Return the [x, y] coordinate for the center point of the cell that contains the specified text.  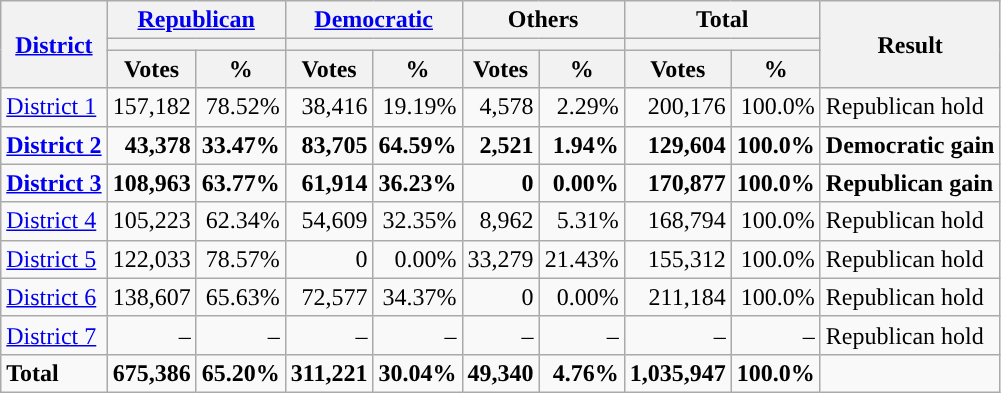
District 1 [54, 107]
155,312 [678, 259]
2.29% [582, 107]
4,578 [500, 107]
1.94% [582, 145]
61,914 [329, 183]
200,176 [678, 107]
108,963 [152, 183]
30.04% [418, 373]
21.43% [582, 259]
Republican [196, 20]
72,577 [329, 297]
129,604 [678, 145]
32.35% [418, 221]
64.59% [418, 145]
Result [910, 44]
36.23% [418, 183]
5.31% [582, 221]
Democratic [374, 20]
District 4 [54, 221]
38,416 [329, 107]
2,521 [500, 145]
19.19% [418, 107]
33.47% [240, 145]
54,609 [329, 221]
78.52% [240, 107]
4.76% [582, 373]
Democratic gain [910, 145]
62.34% [240, 221]
8,962 [500, 221]
34.37% [418, 297]
43,378 [152, 145]
83,705 [329, 145]
49,340 [500, 373]
District 3 [54, 183]
170,877 [678, 183]
311,221 [329, 373]
675,386 [152, 373]
157,182 [152, 107]
211,184 [678, 297]
78.57% [240, 259]
Others [543, 20]
105,223 [152, 221]
1,035,947 [678, 373]
District 2 [54, 145]
District 6 [54, 297]
122,033 [152, 259]
65.63% [240, 297]
District 7 [54, 335]
63.77% [240, 183]
Republican gain [910, 183]
District 5 [54, 259]
168,794 [678, 221]
138,607 [152, 297]
District [54, 44]
33,279 [500, 259]
65.20% [240, 373]
